Identify which cell holds the provided text, then report its [x, y] central coordinate. 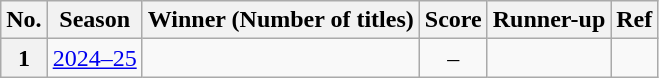
Season [94, 20]
Runner-up [549, 20]
1 [24, 58]
Winner (Number of titles) [280, 20]
– [453, 58]
Ref [634, 20]
No. [24, 20]
Score [453, 20]
2024–25 [94, 58]
